Provide the [x, y] coordinate of the cell's center where the given text is located.  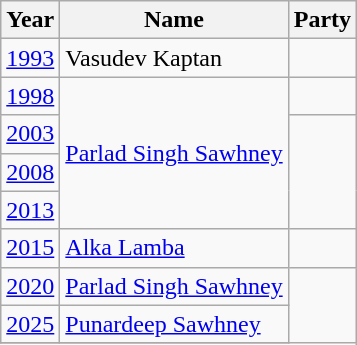
2013 [30, 210]
2003 [30, 134]
Punardeep Sawhney [174, 324]
Name [174, 20]
1993 [30, 58]
Year [30, 20]
Alka Lamba [174, 248]
Vasudev Kaptan [174, 58]
2020 [30, 286]
2015 [30, 248]
2008 [30, 172]
1998 [30, 96]
2025 [30, 324]
Party [322, 20]
